Capture the cell that displays the provided text and extract its [x, y] central coordinate. 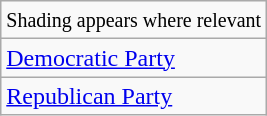
Democratic Party [134, 58]
Republican Party [134, 96]
Shading appears where relevant [134, 20]
